Return [x, y] of the center of cell containing provided text 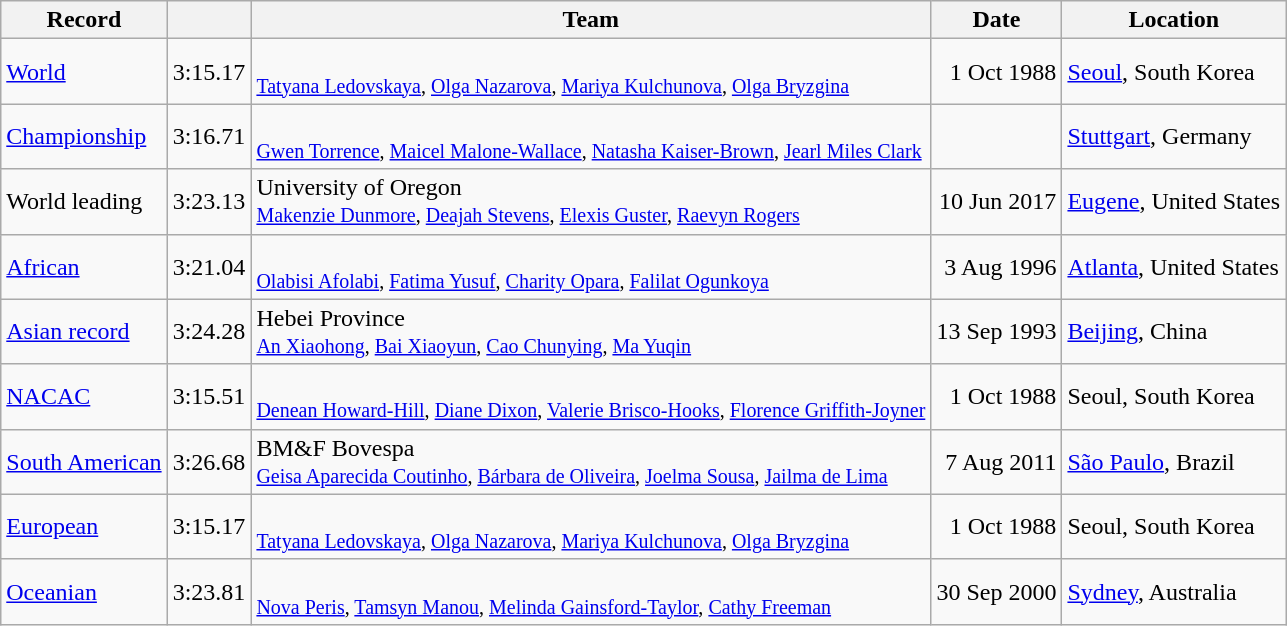
Eugene, United States [1174, 202]
NACAC [84, 396]
Record [84, 20]
Location [1174, 20]
Gwen Torrence, Maicel Malone-Wallace, Natasha Kaiser-Brown, Jearl Miles Clark [591, 136]
30 Sep 2000 [996, 592]
3:16.71 [209, 136]
3:24.28 [209, 332]
Stuttgart, Germany [1174, 136]
World leading [84, 202]
Sydney, Australia [1174, 592]
South American [84, 462]
10 Jun 2017 [996, 202]
3:21.04 [209, 266]
African [84, 266]
European [84, 526]
Nova Peris, Tamsyn Manou, Melinda Gainsford-Taylor, Cathy Freeman [591, 592]
Beijing, China [1174, 332]
Team [591, 20]
3 Aug 1996 [996, 266]
3:23.13 [209, 202]
Hebei ProvinceAn Xiaohong, Bai Xiaoyun, Cao Chunying, Ma Yuqin [591, 332]
Denean Howard-Hill, Diane Dixon, Valerie Brisco-Hooks, Florence Griffith-Joyner [591, 396]
13 Sep 1993 [996, 332]
3:15.51 [209, 396]
World [84, 72]
Oceanian [84, 592]
Championship [84, 136]
3:23.81 [209, 592]
3:26.68 [209, 462]
São Paulo, Brazil [1174, 462]
BM&F BovespaGeisa Aparecida Coutinho, Bárbara de Oliveira, Joelma Sousa, Jailma de Lima [591, 462]
University of OregonMakenzie Dunmore, Deajah Stevens, Elexis Guster, Raevyn Rogers [591, 202]
Atlanta, United States [1174, 266]
Asian record [84, 332]
Olabisi Afolabi, Fatima Yusuf, Charity Opara, Falilat Ogunkoya [591, 266]
7 Aug 2011 [996, 462]
Date [996, 20]
